Extract the [x, y] coordinate from the center of the cell holding the provided text.  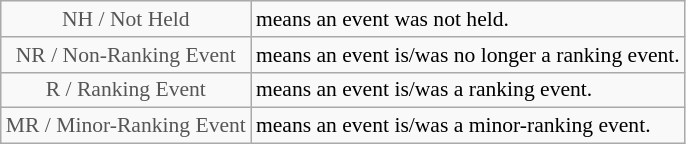
means an event is/was a ranking event. [468, 90]
NH / Not Held [126, 19]
means an event is/was no longer a ranking event. [468, 55]
MR / Minor-Ranking Event [126, 126]
means an event is/was a minor-ranking event. [468, 126]
R / Ranking Event [126, 90]
NR / Non-Ranking Event [126, 55]
means an event was not held. [468, 19]
